Locate the cell with the specified text and output its (x, y) center coordinate. 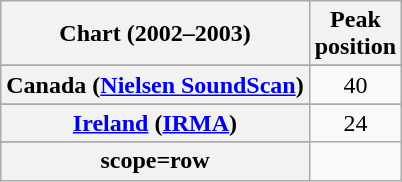
24 (355, 123)
Canada (Nielsen SoundScan) (155, 85)
scope=row (155, 161)
Chart (2002–2003) (155, 34)
Ireland (IRMA) (155, 123)
Peak position (355, 34)
40 (355, 85)
